Pinpoint the cell where the given text exists, returning its (x, y) midpoint coordinate. 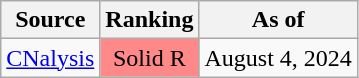
As of (278, 20)
August 4, 2024 (278, 58)
Source (50, 20)
Solid R (150, 58)
CNalysis (50, 58)
Ranking (150, 20)
